Search for the cell housing the specified text and yield its [x, y] center coordinate. 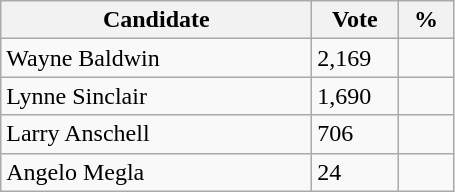
Lynne Sinclair [156, 96]
% [426, 20]
706 [355, 134]
2,169 [355, 58]
Larry Anschell [156, 134]
24 [355, 172]
Angelo Megla [156, 172]
Vote [355, 20]
Candidate [156, 20]
1,690 [355, 96]
Wayne Baldwin [156, 58]
